Search for the cell housing the specified text and yield its (x, y) center coordinate. 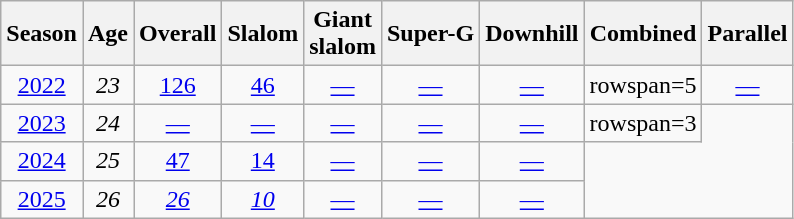
rowspan=3 (643, 123)
2022 (42, 85)
Age (108, 34)
Giantslalom (343, 34)
47 (178, 161)
rowspan=5 (643, 85)
Super-G (430, 34)
46 (263, 85)
24 (108, 123)
2024 (42, 161)
2023 (42, 123)
2025 (42, 199)
Downhill (532, 34)
Combined (643, 34)
Slalom (263, 34)
10 (263, 199)
25 (108, 161)
126 (178, 85)
Overall (178, 34)
14 (263, 161)
Season (42, 34)
23 (108, 85)
Parallel (748, 34)
